Extract the [x, y] coordinate from the center of the cell holding the provided text.  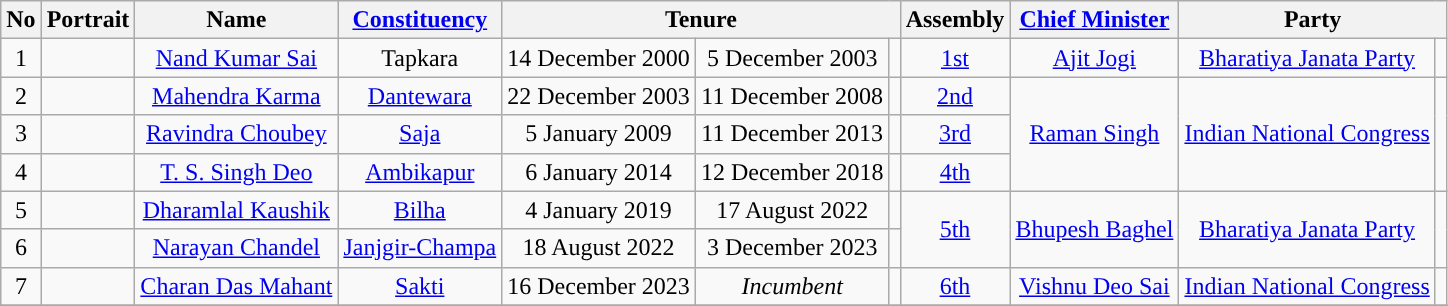
5 December 2003 [792, 58]
12 December 2018 [792, 172]
Narayan Chandel [236, 248]
6 [21, 248]
3 [21, 134]
Bilha [420, 210]
1st [955, 58]
4th [955, 172]
Dharamlal Kaushik [236, 210]
Bhupesh Baghel [1094, 229]
22 December 2003 [599, 96]
5 January 2009 [599, 134]
Ravindra Choubey [236, 134]
6th [955, 286]
11 December 2013 [792, 134]
5 [21, 210]
Ambikapur [420, 172]
5th [955, 229]
18 August 2022 [599, 248]
3 December 2023 [792, 248]
Chief Minister [1094, 20]
Janjgir-Champa [420, 248]
Dantewara [420, 96]
4 January 2019 [599, 210]
Incumbent [792, 286]
6 January 2014 [599, 172]
Nand Kumar Sai [236, 58]
Tenure [701, 20]
17 August 2022 [792, 210]
Vishnu Deo Sai [1094, 286]
14 December 2000 [599, 58]
2nd [955, 96]
Portrait [88, 20]
Raman Singh [1094, 134]
1 [21, 58]
3rd [955, 134]
16 December 2023 [599, 286]
Charan Das Mahant [236, 286]
2 [21, 96]
11 December 2008 [792, 96]
Party [1312, 20]
Name [236, 20]
7 [21, 286]
No [21, 20]
T. S. Singh Deo [236, 172]
Sakti [420, 286]
4 [21, 172]
Ajit Jogi [1094, 58]
Mahendra Karma [236, 96]
Assembly [955, 20]
Constituency [420, 20]
Saja [420, 134]
Tapkara [420, 58]
